From the cell containing the given text, extract its center point as (X, Y) coordinate. 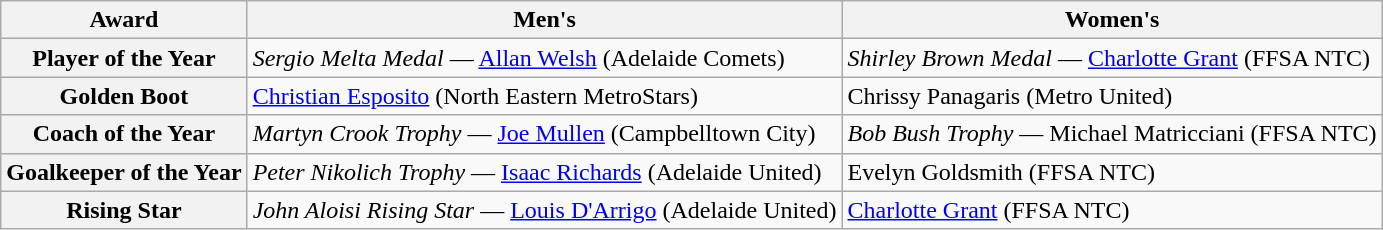
Women's (1112, 20)
Christian Esposito (North Eastern MetroStars) (544, 96)
Evelyn Goldsmith (FFSA NTC) (1112, 172)
Charlotte Grant (FFSA NTC) (1112, 210)
Men's (544, 20)
Shirley Brown Medal — Charlotte Grant (FFSA NTC) (1112, 58)
Coach of the Year (124, 134)
Chrissy Panagaris (Metro United) (1112, 96)
Peter Nikolich Trophy — Isaac Richards (Adelaide United) (544, 172)
Rising Star (124, 210)
Golden Boot (124, 96)
Sergio Melta Medal — Allan Welsh (Adelaide Comets) (544, 58)
Award (124, 20)
Martyn Crook Trophy — Joe Mullen (Campbelltown City) (544, 134)
Bob Bush Trophy — Michael Matricciani (FFSA NTC) (1112, 134)
John Aloisi Rising Star — Louis D'Arrigo (Adelaide United) (544, 210)
Goalkeeper of the Year (124, 172)
Player of the Year (124, 58)
